Pinpoint the cell where the given text exists, returning its (X, Y) midpoint coordinate. 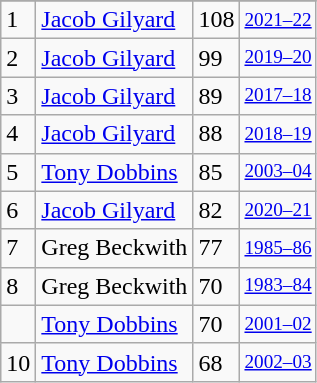
10 (18, 362)
6 (18, 210)
2 (18, 58)
2018–19 (278, 134)
99 (216, 58)
2017–18 (278, 96)
88 (216, 134)
8 (18, 286)
68 (216, 362)
2002–03 (278, 362)
108 (216, 20)
2020–21 (278, 210)
89 (216, 96)
3 (18, 96)
1983–84 (278, 286)
2003–04 (278, 172)
85 (216, 172)
7 (18, 248)
2019–20 (278, 58)
5 (18, 172)
1 (18, 20)
1985–86 (278, 248)
4 (18, 134)
2021–22 (278, 20)
2001–02 (278, 324)
77 (216, 248)
82 (216, 210)
